Extract the (x, y) coordinate from the center of the cell holding the provided text.  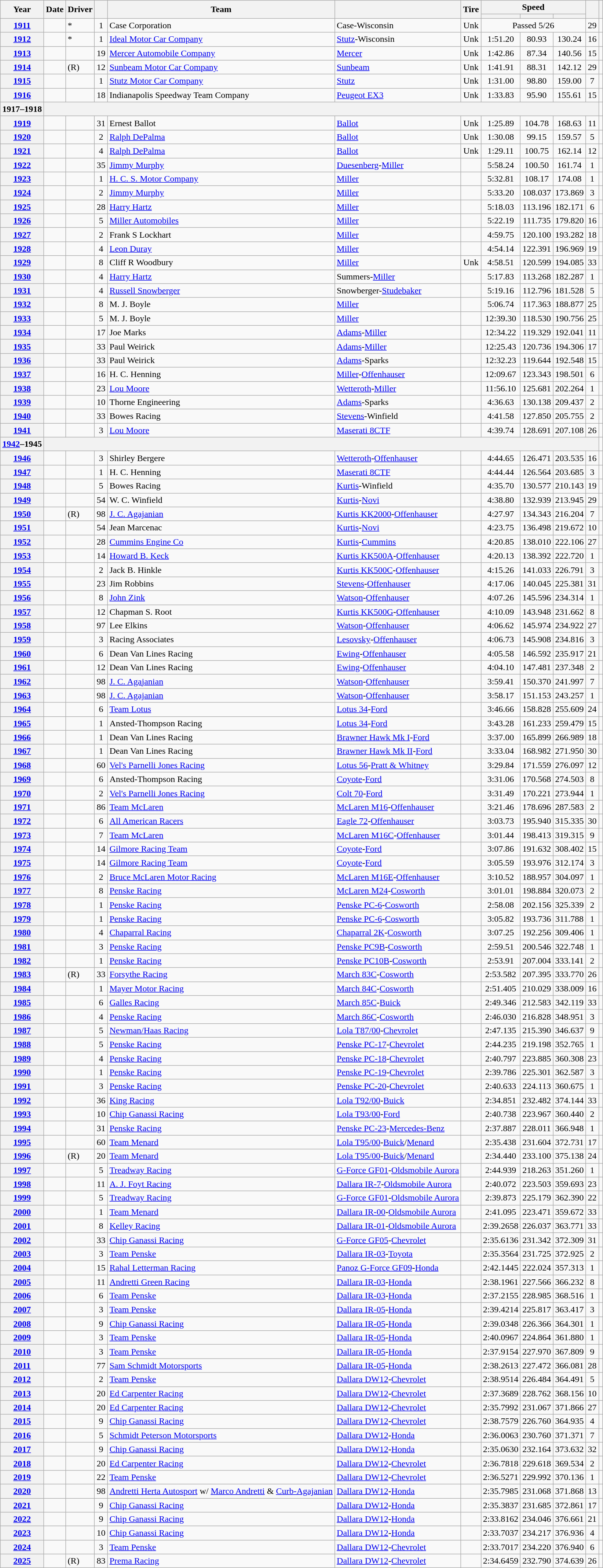
2002 (22, 1240)
Bruce McLaren Motor Racing (221, 877)
209.437 (569, 402)
2019 (22, 1477)
2:58.08 (501, 905)
207.004 (537, 961)
1940 (22, 416)
226.484 (537, 1379)
John Zink (221, 597)
5:17.83 (501, 277)
Shirley Bergere (221, 458)
123.343 (537, 374)
2:37.887 (501, 1128)
Stutz (398, 81)
4:27.97 (501, 514)
141.033 (537, 570)
273.944 (569, 793)
3:43.28 (501, 723)
Newman/Haas Racing (221, 1030)
4:06.62 (501, 626)
Eagle 72-Offenhauser (398, 821)
1985 (22, 1002)
Wetteroth-Offenhauser (398, 458)
143.948 (537, 611)
304.097 (569, 877)
100.50 (537, 165)
2:40.738 (501, 1114)
193.976 (537, 863)
360.440 (569, 1114)
12:34.22 (501, 332)
Tire (471, 10)
368.516 (569, 1296)
342.119 (569, 1002)
Chaparral 2K-Cosworth (398, 933)
1:25.89 (501, 123)
2:39.4214 (501, 1310)
231.725 (537, 1254)
12:25.43 (501, 346)
1942–1945 (22, 444)
108.17 (537, 179)
99.15 (537, 137)
Case Corporation (221, 25)
309.406 (569, 933)
119.644 (537, 360)
2:40.072 (501, 1184)
Case-Wisconsin (398, 25)
Sunbeam (398, 67)
233.100 (537, 1156)
Stevens-Winfield (398, 416)
87.34 (537, 53)
Rahal Letterman Racing (221, 1268)
374.144 (569, 1100)
320.073 (569, 891)
Team Lotus (221, 709)
1929 (22, 263)
1996 (22, 1156)
2005 (22, 1282)
Indianapolis Speedway Team Company (221, 95)
McLaren M16E-Offenhauser (398, 877)
266.989 (569, 737)
198.501 (569, 374)
229.618 (537, 1463)
231.604 (537, 1142)
194.085 (569, 263)
3:33.04 (501, 751)
1981 (22, 947)
363.417 (569, 1310)
Stutz Motor Car Company (221, 81)
McLaren M16-Offenhauser (398, 807)
372.309 (569, 1240)
146.592 (537, 654)
1999 (22, 1198)
1983 (22, 975)
178.696 (537, 807)
Driver (80, 10)
2024 (22, 1547)
1927 (22, 235)
12:32.23 (501, 360)
225.301 (537, 1072)
4:23.75 (501, 528)
225.179 (537, 1198)
88.31 (537, 67)
243.257 (569, 695)
1958 (22, 626)
368.156 (569, 1393)
195.940 (537, 821)
198.413 (537, 835)
120.100 (537, 235)
All American Racers (221, 821)
140.045 (537, 584)
2017 (22, 1449)
193.736 (537, 919)
219.672 (569, 528)
225.817 (537, 1310)
32 (592, 1449)
213.945 (569, 500)
234.220 (537, 1547)
1917–1918 (22, 109)
155.61 (569, 95)
367.809 (569, 1352)
2001 (22, 1226)
Mercer (398, 53)
2:37.2155 (501, 1296)
374.639 (569, 1561)
Andretti Green Racing (221, 1282)
5:33.20 (501, 193)
113.268 (537, 277)
1969 (22, 779)
Kurtis-Winfield (398, 486)
226.037 (537, 1226)
Speed (533, 7)
1948 (22, 486)
174.08 (569, 179)
181.528 (569, 290)
222.024 (537, 1268)
1954 (22, 570)
Chaparral Racing (221, 933)
Dallara IR-01-Oldsmobile Aurora (398, 1226)
Jack B. Hinkle (221, 570)
1978 (22, 905)
3:05.59 (501, 863)
1924 (22, 193)
2008 (22, 1324)
219.198 (537, 1044)
Panoz G-Force GF09-Honda (398, 1268)
Joe Marks (221, 332)
Leon Duray (221, 249)
1980 (22, 933)
Sunbeam Motor Car Company (221, 67)
2:35.3564 (501, 1254)
145.974 (537, 626)
3:31.06 (501, 779)
1:42.86 (501, 53)
1979 (22, 919)
325.339 (569, 905)
235.917 (569, 654)
5:58.24 (501, 165)
1915 (22, 81)
1998 (22, 1184)
4:58.51 (501, 263)
2:40.633 (501, 1086)
1946 (22, 458)
1921 (22, 151)
1971 (22, 807)
1:31.00 (501, 81)
1959 (22, 640)
G-Force GF05-Chevrolet (398, 1240)
Dallara IR-03-Toyota (398, 1254)
1:41.91 (501, 67)
194.306 (569, 346)
80.93 (537, 39)
1982 (22, 961)
3:29.84 (501, 765)
77 (101, 1366)
Kurtis KK500A-Offenhauser (398, 556)
4:17.06 (501, 584)
168.63 (569, 123)
Kurtis KK500G-Offenhauser (398, 611)
348.951 (569, 1016)
371.866 (569, 1407)
351.260 (569, 1170)
161.233 (537, 723)
2:41.095 (501, 1212)
376.661 (569, 1519)
Stutz-Wisconsin (398, 39)
2:33.8162 (501, 1519)
190.756 (569, 318)
1938 (22, 388)
1988 (22, 1044)
4:20.13 (501, 556)
1947 (22, 472)
3:01.44 (501, 835)
1967 (22, 751)
2:38.2613 (501, 1366)
5:06.74 (501, 304)
Passed 5/26 (533, 25)
1:29.11 (501, 151)
1913 (22, 53)
372.731 (569, 1142)
2:53.582 (501, 975)
276.097 (569, 765)
1936 (22, 360)
231.067 (537, 1407)
1953 (22, 556)
2:53.91 (501, 961)
Forsythe Racing (221, 975)
126.564 (537, 472)
5:18.03 (501, 207)
1965 (22, 723)
319.315 (569, 835)
315.335 (569, 821)
210.029 (537, 988)
170.568 (537, 779)
188.957 (537, 877)
35 (101, 165)
224.113 (537, 1086)
182.171 (569, 207)
159.00 (569, 81)
1968 (22, 765)
228.985 (537, 1296)
1937 (22, 374)
Team (221, 10)
2004 (22, 1268)
113.196 (537, 207)
2014 (22, 1407)
1934 (22, 332)
119.329 (537, 332)
Jim Robbins (221, 584)
134.343 (537, 514)
3:01.01 (501, 891)
366.948 (569, 1128)
173.869 (569, 193)
2:44.939 (501, 1170)
2009 (22, 1338)
111.735 (537, 221)
170.221 (537, 793)
Lee Elkins (221, 626)
241.997 (569, 681)
Snowberger-Studebaker (398, 290)
13 (592, 1491)
McLaren M24-Cosworth (398, 891)
234.046 (537, 1519)
Thorne Engineering (221, 402)
4:59.75 (501, 235)
232.790 (537, 1561)
2:37.9154 (501, 1352)
370.136 (569, 1477)
138.392 (537, 556)
2:51.405 (501, 988)
120.599 (537, 263)
Andretti Herta Autosport w/ Marco Andretti & Curb-Agajanian (221, 1491)
1951 (22, 528)
216.828 (537, 1016)
223.885 (537, 1058)
3:31.49 (501, 793)
1975 (22, 863)
1984 (22, 988)
216.204 (569, 514)
168.982 (537, 751)
1935 (22, 346)
372.861 (569, 1505)
Mayer Motor Racing (221, 988)
Prema Racing (221, 1561)
360.675 (569, 1086)
Year (22, 10)
2011 (22, 1366)
1916 (22, 95)
127.850 (537, 416)
2015 (22, 1421)
1919 (22, 123)
1950 (22, 514)
207.395 (537, 975)
2022 (22, 1519)
142.12 (569, 67)
1977 (22, 891)
12:09.67 (501, 374)
2:38.1961 (501, 1282)
1912 (22, 39)
2:39.2658 (501, 1226)
Mercer Automobile Company (221, 53)
4:54.14 (501, 249)
112.796 (537, 290)
3:21.46 (501, 807)
1923 (22, 179)
11:56.10 (501, 388)
1972 (22, 821)
4:39.74 (501, 430)
1:33.83 (501, 95)
3:10.52 (501, 877)
Miller-Offenhauser (398, 374)
1957 (22, 611)
2:33.7017 (501, 1547)
2:49.346 (501, 1002)
1976 (22, 877)
83 (101, 1561)
36 (101, 1100)
196.969 (569, 249)
311.788 (569, 919)
223.503 (537, 1184)
234.314 (569, 597)
362.587 (569, 1072)
3:05.82 (501, 919)
1966 (22, 737)
1994 (22, 1128)
224.864 (537, 1338)
2:35.7985 (501, 1491)
352.765 (569, 1044)
2:34.440 (501, 1156)
Penske PC10B-Cosworth (398, 961)
359.693 (569, 1184)
Penske PC-23-Mercedes-Benz (398, 1128)
5:22.19 (501, 221)
357.313 (569, 1268)
Kelley Racing (221, 1226)
346.637 (569, 1030)
192.548 (569, 360)
223.471 (537, 1212)
226.760 (537, 1421)
4:38.80 (501, 500)
274.503 (569, 779)
145.596 (537, 597)
2:36.5271 (501, 1477)
231.342 (537, 1240)
227.970 (537, 1352)
366.081 (569, 1366)
Brawner Hawk Mk I-Ford (398, 737)
1928 (22, 249)
1961 (22, 668)
225.381 (569, 584)
205.755 (569, 416)
1925 (22, 207)
4:06.73 (501, 640)
1941 (22, 430)
2023 (22, 1533)
218.263 (537, 1170)
234.922 (569, 626)
2:35.6136 (501, 1240)
2012 (22, 1379)
222.106 (569, 542)
3:37.00 (501, 737)
360.308 (569, 1058)
4:04.10 (501, 668)
312.174 (569, 863)
2:35.0630 (501, 1449)
118.530 (537, 318)
1955 (22, 584)
372.925 (569, 1254)
3:59.41 (501, 681)
Sam Schmidt Motorsports (221, 1366)
117.363 (537, 304)
1926 (22, 221)
1991 (22, 1086)
271.950 (569, 751)
2:34.851 (501, 1100)
Cliff R Woodbury (221, 263)
359.672 (569, 1212)
1911 (22, 25)
122.391 (537, 249)
2:35.7992 (501, 1407)
1933 (22, 318)
259.479 (569, 723)
3:03.73 (501, 821)
2021 (22, 1505)
2020 (22, 1491)
375.138 (569, 1156)
215.390 (537, 1030)
223.967 (537, 1114)
308.402 (569, 849)
Frank S Lockhart (221, 235)
192.041 (569, 332)
King Racing (221, 1100)
Ernest Ballot (221, 123)
2:39.0348 (501, 1324)
125.681 (537, 388)
2000 (22, 1212)
232.482 (537, 1100)
2:42.1445 (501, 1268)
338.009 (569, 988)
Kurtis-Cummins (398, 542)
1974 (22, 849)
2018 (22, 1463)
1949 (22, 500)
1960 (22, 654)
Brawner Hawk Mk II-Ford (398, 751)
4:07.26 (501, 597)
1:51.20 (501, 39)
86 (101, 807)
2:44.235 (501, 1044)
228.762 (537, 1393)
2013 (22, 1393)
132.939 (537, 500)
Penske PC9B-Cosworth (398, 947)
179.820 (569, 221)
227.472 (537, 1366)
226.791 (569, 570)
200.546 (537, 947)
2:34.6459 (501, 1561)
171.559 (537, 765)
March 84C-Cosworth (398, 988)
373.632 (569, 1449)
2:40.797 (501, 1058)
231.662 (569, 611)
1:30.08 (501, 137)
1973 (22, 835)
1995 (22, 1142)
Russell Snowberger (221, 290)
McLaren M16C-Offenhauser (398, 835)
202.264 (569, 388)
162.14 (569, 151)
151.153 (537, 695)
364.301 (569, 1324)
193.282 (569, 235)
1932 (22, 304)
2:37.3689 (501, 1393)
362.390 (569, 1198)
4:41.58 (501, 416)
Penske PC-19-Chevrolet (398, 1072)
108.037 (537, 193)
376.936 (569, 1533)
Miller Automobiles (221, 221)
212.583 (537, 1002)
364.935 (569, 1421)
333.141 (569, 961)
5:19.16 (501, 290)
2:59.51 (501, 947)
182.287 (569, 277)
2:36.0063 (501, 1435)
2:33.7037 (501, 1533)
4:44.44 (501, 472)
140.56 (569, 53)
1986 (22, 1016)
4:35.70 (501, 486)
3:07.25 (501, 933)
1920 (22, 137)
130.138 (537, 402)
145.908 (537, 640)
228.011 (537, 1128)
158.828 (537, 709)
1990 (22, 1072)
2:35.438 (501, 1142)
2025 (22, 1561)
4:44.65 (501, 458)
Peugeot EX3 (398, 95)
198.884 (537, 891)
Lola T92/00-Buick (398, 1100)
2010 (22, 1352)
4:05.58 (501, 654)
1997 (22, 1170)
W. C. Winfield (221, 500)
2:38.7579 (501, 1421)
Summers-Miller (398, 277)
2:39.786 (501, 1072)
2016 (22, 1435)
226.366 (537, 1324)
227.566 (537, 1282)
2:47.135 (501, 1030)
136.498 (537, 528)
Dallara IR-7-Oldsmobile Aurora (398, 1184)
1993 (22, 1114)
1914 (22, 67)
1989 (22, 1058)
104.78 (537, 123)
366.232 (569, 1282)
Stevens-Offenhauser (398, 584)
3:46.66 (501, 709)
130.577 (537, 486)
Jean Marcenac (221, 528)
1963 (22, 695)
322.748 (569, 947)
232.164 (537, 1449)
203.685 (569, 472)
H. C. S. Motor Company (221, 179)
203.535 (569, 458)
1930 (22, 277)
363.771 (569, 1226)
4:20.85 (501, 542)
361.880 (569, 1338)
100.75 (537, 151)
2:38.9514 (501, 1379)
Lola T93/00-Ford (398, 1114)
207.108 (569, 430)
230.760 (537, 1435)
2003 (22, 1254)
1970 (22, 793)
Lotus 56-Pratt & Whitney (398, 765)
2:39.873 (501, 1198)
371.868 (569, 1491)
Schmidt Peterson Motorsports (221, 1435)
159.57 (569, 137)
98.80 (537, 81)
Cummins Engine Co (221, 542)
210.143 (569, 486)
Kurtis KK500C-Offenhauser (398, 570)
3:07.86 (501, 849)
231.685 (537, 1505)
Kurtis KK2000-Offenhauser (398, 514)
229.992 (537, 1477)
March 86C-Cosworth (398, 1016)
376.940 (569, 1547)
1962 (22, 681)
95.90 (537, 95)
222.720 (569, 556)
231.068 (537, 1491)
1952 (22, 542)
Penske PC-17-Chevrolet (398, 1044)
2:36.7818 (501, 1463)
147.481 (537, 668)
Ideal Motor Car Company (221, 39)
237.348 (569, 668)
2007 (22, 1310)
2:46.030 (501, 1016)
192.256 (537, 933)
Dallara IR-00-Oldsmobile Aurora (398, 1212)
234.217 (537, 1533)
5:32.81 (501, 179)
Racing Associates (221, 640)
1939 (22, 402)
1987 (22, 1030)
128.691 (537, 430)
2006 (22, 1296)
188.877 (569, 304)
Lesovsky-Offenhauser (398, 640)
Colt 70-Ford (398, 793)
150.370 (537, 681)
1956 (22, 597)
1931 (22, 290)
191.632 (537, 849)
287.583 (569, 807)
4:36.63 (501, 402)
130.24 (569, 39)
126.471 (537, 458)
234.816 (569, 640)
2:40.0967 (501, 1338)
364.491 (569, 1379)
Duesenberg-Miller (398, 165)
4:15.26 (501, 570)
1964 (22, 709)
4:10.09 (501, 611)
Chapman S. Root (221, 611)
369.534 (569, 1463)
3:58.17 (501, 695)
1922 (22, 165)
Lola T87/00-Chevrolet (398, 1030)
A. J. Foyt Racing (221, 1184)
Penske PC-18-Chevrolet (398, 1058)
371.371 (569, 1435)
March 83C-Cosworth (398, 975)
Date (55, 10)
Howard B. Keck (221, 556)
1992 (22, 1100)
Penske PC-20-Chevrolet (398, 1086)
120.736 (537, 346)
333.770 (569, 975)
202.156 (537, 905)
2:35.3837 (501, 1505)
161.74 (569, 165)
138.010 (537, 542)
97 (101, 626)
Wetteroth-Miller (398, 388)
Galles Racing (221, 1002)
March 85C-Buick (398, 1002)
12:39.30 (501, 318)
165.899 (537, 737)
255.609 (569, 709)
